For the text-containing cell, return its midpoint in [X, Y] coordinate format. 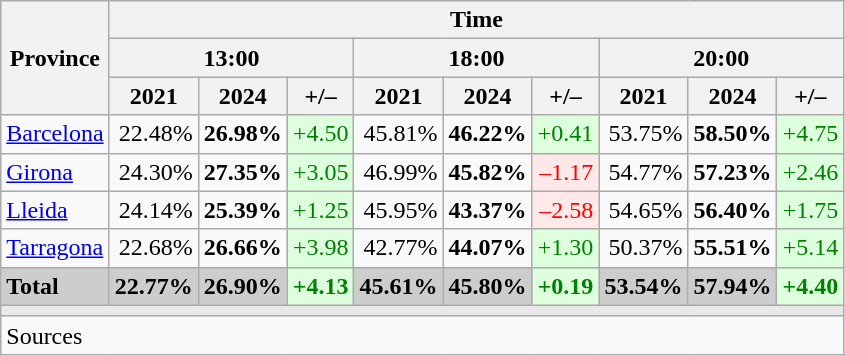
–1.17 [566, 172]
45.61% [398, 286]
Girona [55, 172]
57.23% [732, 172]
+4.13 [320, 286]
53.54% [644, 286]
+4.50 [320, 134]
22.77% [154, 286]
56.40% [732, 210]
26.90% [242, 286]
+1.30 [566, 248]
Sources [422, 335]
54.77% [644, 172]
27.35% [242, 172]
26.66% [242, 248]
26.98% [242, 134]
+5.14 [810, 248]
22.68% [154, 248]
55.51% [732, 248]
+4.75 [810, 134]
+2.46 [810, 172]
45.80% [488, 286]
46.22% [488, 134]
46.99% [398, 172]
45.95% [398, 210]
57.94% [732, 286]
+1.75 [810, 210]
Province [55, 58]
13:00 [232, 58]
+3.05 [320, 172]
18:00 [476, 58]
44.07% [488, 248]
–2.58 [566, 210]
+3.98 [320, 248]
24.30% [154, 172]
Total [55, 286]
20:00 [722, 58]
+4.40 [810, 286]
58.50% [732, 134]
24.14% [154, 210]
Barcelona [55, 134]
53.75% [644, 134]
54.65% [644, 210]
+1.25 [320, 210]
25.39% [242, 210]
Tarragona [55, 248]
+0.41 [566, 134]
50.37% [644, 248]
+0.19 [566, 286]
43.37% [488, 210]
22.48% [154, 134]
Lleida [55, 210]
42.77% [398, 248]
45.81% [398, 134]
Time [476, 20]
45.82% [488, 172]
